Extract the (X, Y) coordinate from the center of the cell holding the provided text.  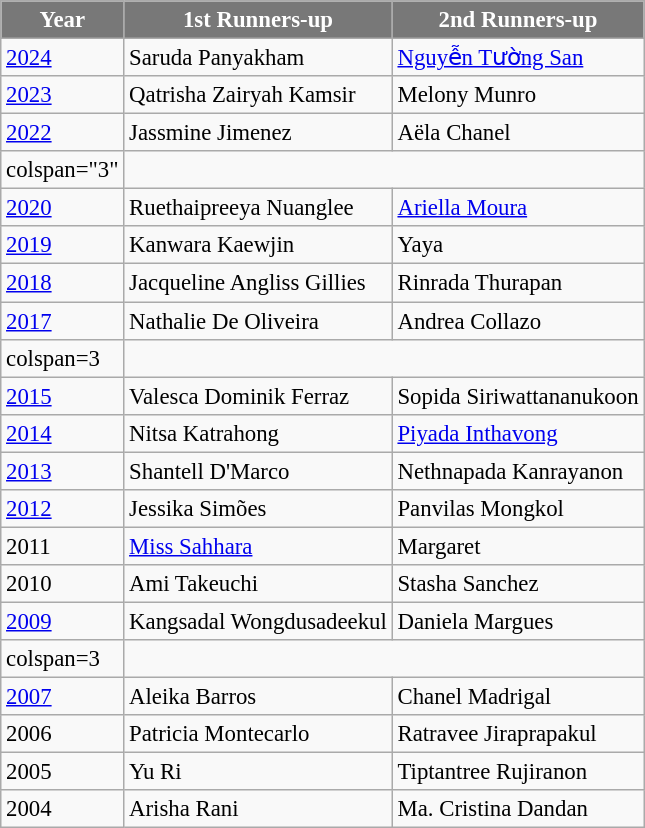
2010 (62, 584)
Ariella Moura (518, 208)
Rinrada Thurapan (518, 283)
Aëla Chanel (518, 133)
Jacqueline Angliss Gillies (258, 283)
Melony Munro (518, 95)
2018 (62, 283)
Year (62, 20)
2009 (62, 621)
Margaret (518, 546)
colspan="3" (62, 170)
2011 (62, 546)
Ma. Cristina Dandan (518, 809)
Nitsa Katrahong (258, 433)
Stasha Sanchez (518, 584)
Sopida Siriwattananukoon (518, 396)
2014 (62, 433)
Ratravee Jiraprapakul (518, 734)
2023 (62, 95)
2020 (62, 208)
Kanwara Kaewjin (258, 245)
Arisha Rani (258, 809)
Jessika Simões (258, 509)
Ruethaipreeya Nuanglee (258, 208)
Qatrisha Zairyah Kamsir (258, 95)
Ami Takeuchi (258, 584)
2022 (62, 133)
Patricia Montecarlo (258, 734)
Nguyễn Tường San (518, 58)
Saruda Panyakham (258, 58)
Shantell D'Marco (258, 471)
Daniela Margues (518, 621)
Yu Ri (258, 772)
2005 (62, 772)
2nd Runners-up (518, 20)
Chanel Madrigal (518, 697)
2012 (62, 509)
2004 (62, 809)
2015 (62, 396)
2024 (62, 58)
Nathalie De Oliveira (258, 321)
2007 (62, 697)
Piyada Inthavong (518, 433)
Aleika Barros (258, 697)
Yaya (518, 245)
Valesca Dominik Ferraz (258, 396)
2019 (62, 245)
Kangsadal Wongdusadeekul (258, 621)
Andrea Collazo (518, 321)
2017 (62, 321)
Nethnapada Kanrayanon (518, 471)
1st Runners-up (258, 20)
Jassmine Jimenez (258, 133)
Tiptantree Rujiranon (518, 772)
2013 (62, 471)
Panvilas Mongkol (518, 509)
Miss Sahhara (258, 546)
2006 (62, 734)
